For the text-containing cell, return its midpoint in (X, Y) coordinate format. 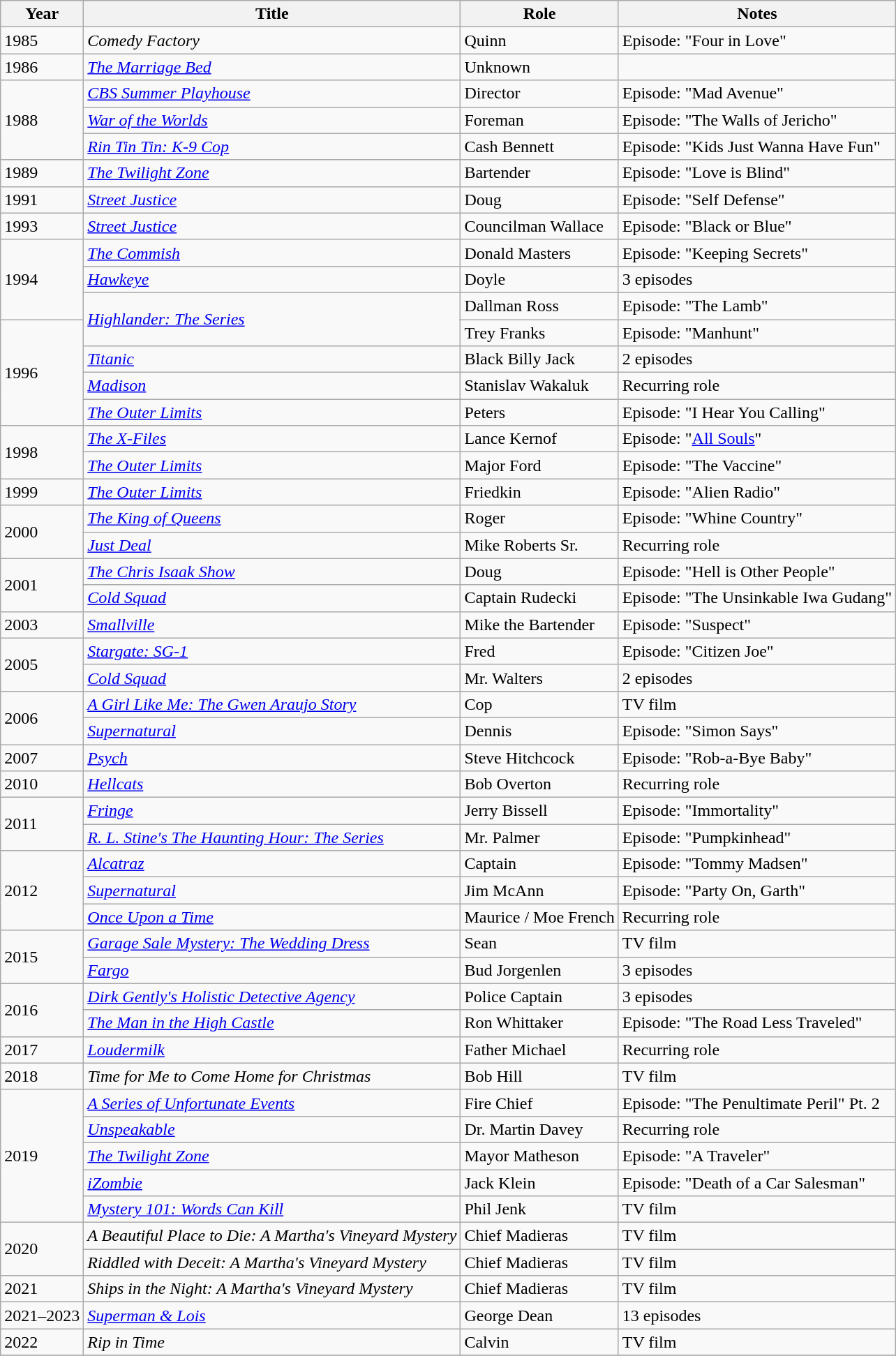
The Chris Isaak Show (272, 572)
2015 (42, 957)
The Man in the High Castle (272, 1023)
Garage Sale Mystery: The Wedding Dress (272, 944)
iZombie (272, 1183)
Psych (272, 757)
Jerry Bissell (539, 811)
Phil Jenk (539, 1209)
Notes (756, 14)
2003 (42, 625)
Episode: "Whine Country" (756, 519)
Episode: "The Road Less Traveled" (756, 1023)
Mike the Bartender (539, 625)
Bob Overton (539, 784)
2012 (42, 891)
A Series of Unfortunate Events (272, 1103)
Alcatraz (272, 864)
13 episodes (756, 1316)
1998 (42, 452)
Jim McAnn (539, 891)
1988 (42, 120)
Time for Me to Come Home for Christmas (272, 1076)
Episode: "The Vaccine" (756, 465)
1999 (42, 492)
Episode: "Mad Avenue" (756, 94)
Year (42, 14)
Cop (539, 704)
CBS Summer Playhouse (272, 94)
Episode: "Love is Blind" (756, 173)
Episode: "Pumpkinhead" (756, 837)
Friedkin (539, 492)
The King of Queens (272, 519)
Roger (539, 519)
Highlander: The Series (272, 319)
2000 (42, 532)
Episode: "The Lamb" (756, 306)
Rin Tin Tin: K-9 Cop (272, 147)
Episode: "Citizen Joe" (756, 651)
Loudermilk (272, 1050)
Episode: "Suspect" (756, 625)
2021–2023 (42, 1316)
Episode: "I Hear You Calling" (756, 412)
R. L. Stine's The Haunting Hour: The Series (272, 837)
2006 (42, 717)
George Dean (539, 1316)
Cash Bennett (539, 147)
Episode: "Hell is Other People" (756, 572)
2011 (42, 824)
The X-Files (272, 439)
Episode: "The Walls of Jericho" (756, 120)
Bob Hill (539, 1076)
Donald Masters (539, 253)
Episode: "Rob-a-Bye Baby" (756, 757)
1991 (42, 200)
Ron Whittaker (539, 1023)
Episode: "A Traveler" (756, 1156)
Director (539, 94)
2016 (42, 1010)
Smallville (272, 625)
A Girl Like Me: The Gwen Araujo Story (272, 704)
Fire Chief (539, 1103)
Episode: "The Unsinkable Iwa Gudang" (756, 598)
Episode: "Four in Love" (756, 40)
Hawkeye (272, 279)
Police Captain (539, 997)
Bartender (539, 173)
Father Michael (539, 1050)
Mr. Palmer (539, 837)
Episode: "Tommy Madsen" (756, 864)
Episode: "Immortality" (756, 811)
Just Deal (272, 545)
Calvin (539, 1342)
Mayor Matheson (539, 1156)
1989 (42, 173)
Black Billy Jack (539, 359)
Unspeakable (272, 1129)
2021 (42, 1289)
Maurice / Moe French (539, 917)
Fargo (272, 970)
2022 (42, 1342)
1993 (42, 226)
Episode: "Death of a Car Salesman" (756, 1183)
2010 (42, 784)
Fred (539, 651)
1996 (42, 373)
2001 (42, 585)
2007 (42, 757)
Foreman (539, 120)
Episode: "The Penultimate Peril" Pt. 2 (756, 1103)
Episode: "Keeping Secrets" (756, 253)
2020 (42, 1249)
1986 (42, 67)
Episode: "Manhunt" (756, 333)
Captain Rudecki (539, 598)
Fringe (272, 811)
Dallman Ross (539, 306)
The Commish (272, 253)
Title (272, 14)
2017 (42, 1050)
Lance Kernof (539, 439)
Hellcats (272, 784)
Captain (539, 864)
Ships in the Night: A Martha's Vineyard Mystery (272, 1289)
The Marriage Bed (272, 67)
Comedy Factory (272, 40)
Episode: "Kids Just Wanna Have Fun" (756, 147)
A Beautiful Place to Die: A Martha's Vineyard Mystery (272, 1236)
Titanic (272, 359)
Episode: "Self Defense" (756, 200)
Stargate: SG-1 (272, 651)
Episode: "Simon Says" (756, 731)
Dennis (539, 731)
Sean (539, 944)
1994 (42, 279)
Stanislav Wakaluk (539, 386)
Dirk Gently's Holistic Detective Agency (272, 997)
2018 (42, 1076)
Trey Franks (539, 333)
Superman & Lois (272, 1316)
War of the Worlds (272, 120)
Steve Hitchcock (539, 757)
Dr. Martin Davey (539, 1129)
Doyle (539, 279)
Riddled with Deceit: A Martha's Vineyard Mystery (272, 1262)
Episode: "Black or Blue" (756, 226)
Role (539, 14)
Episode: "Party On, Garth" (756, 891)
Once Upon a Time (272, 917)
Peters (539, 412)
Rip in Time (272, 1342)
Mr. Walters (539, 678)
Mystery 101: Words Can Kill (272, 1209)
1985 (42, 40)
Major Ford (539, 465)
Bud Jorgenlen (539, 970)
Quinn (539, 40)
Madison (272, 386)
Unknown (539, 67)
Mike Roberts Sr. (539, 545)
Episode: "All Souls" (756, 439)
2019 (42, 1156)
2005 (42, 664)
Jack Klein (539, 1183)
Episode: "Alien Radio" (756, 492)
Councilman Wallace (539, 226)
